For the text-containing cell, return its midpoint in [X, Y] coordinate format. 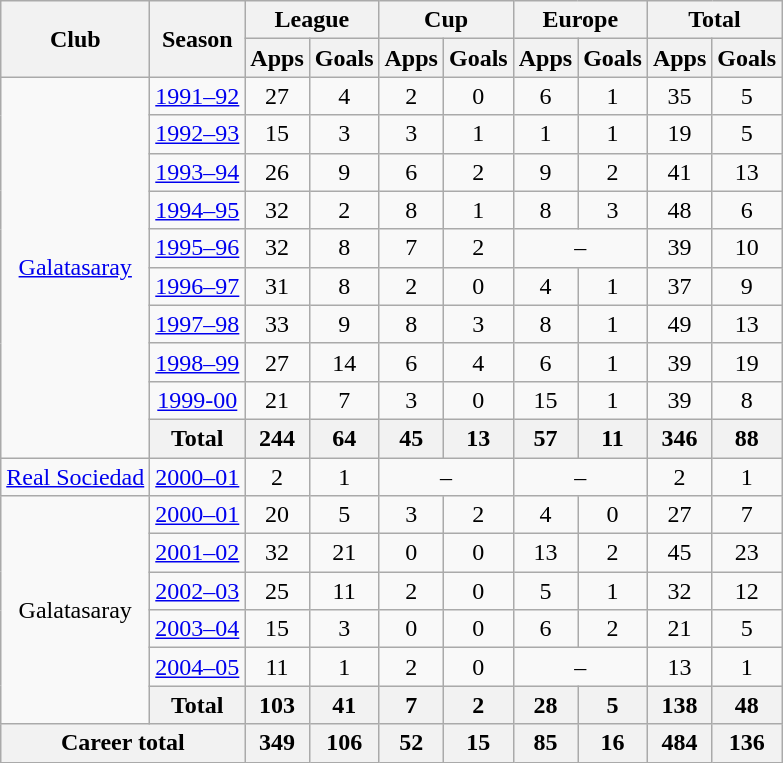
1999-00 [198, 400]
Club [76, 39]
Career total [123, 743]
57 [545, 438]
2001–02 [198, 553]
484 [679, 743]
49 [679, 324]
25 [277, 591]
64 [344, 438]
1997–98 [198, 324]
2002–03 [198, 591]
1998–99 [198, 362]
346 [679, 438]
16 [613, 743]
1996–97 [198, 286]
26 [277, 172]
33 [277, 324]
136 [747, 743]
League [312, 20]
Real Sociedad [76, 477]
Europe [580, 20]
10 [747, 248]
2004–05 [198, 667]
12 [747, 591]
85 [545, 743]
103 [277, 705]
Cup [446, 20]
1994–95 [198, 210]
2003–04 [198, 629]
28 [545, 705]
1993–94 [198, 172]
106 [344, 743]
244 [277, 438]
138 [679, 705]
20 [277, 515]
14 [344, 362]
37 [679, 286]
1992–93 [198, 134]
23 [747, 553]
35 [679, 96]
1995–96 [198, 248]
Season [198, 39]
31 [277, 286]
349 [277, 743]
88 [747, 438]
52 [411, 743]
1991–92 [198, 96]
